Determine the [X, Y] coordinate at the center of the cell enclosing the given text.  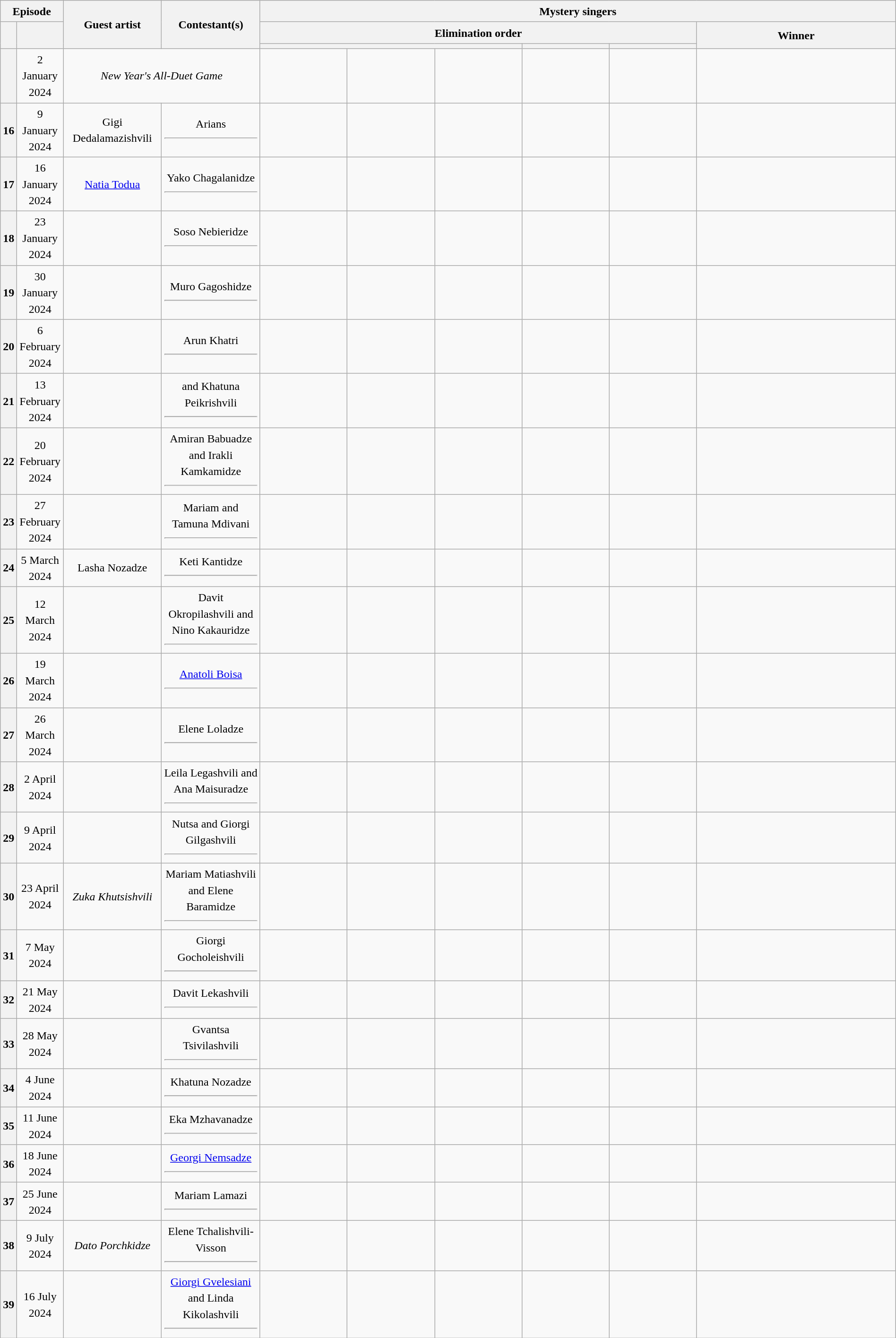
33 [9, 1044]
7 May 2024 [40, 955]
26 March 2024 [40, 734]
Amiran Babuadze and Irakli Kamkamidze [211, 461]
2 April 2024 [40, 787]
21 [9, 401]
34 [9, 1088]
22 [9, 461]
Zuka Khutsishvili [112, 897]
and Khatuna Peikrishvili [211, 401]
23 April 2024 [40, 897]
Lasha Nozadze [112, 568]
11 June 2024 [40, 1126]
6 February 2024 [40, 347]
35 [9, 1126]
Khatuna Nozadze [211, 1088]
16 July 2024 [40, 1304]
27 February 2024 [40, 522]
Georgi Nemsadze [211, 1164]
29 [9, 837]
28 [9, 787]
Arians [211, 130]
Giorgi Gvelesiani and Linda Kikolashvili [211, 1304]
Elimination order [478, 33]
9 April 2024 [40, 837]
Guest artist [112, 25]
4 June 2024 [40, 1088]
Davit Okropilashvili and Nino Kakauridze [211, 620]
Winner [796, 35]
Giorgi Gocholeishvili [211, 955]
Elene Loladze [211, 734]
9 July 2024 [40, 1246]
Keti Kantidze [211, 568]
Episode [32, 11]
Mariam Matiashvili and Elene Baramidze [211, 897]
28 May 2024 [40, 1044]
21 May 2024 [40, 999]
24 [9, 568]
Mariam Lamazi [211, 1201]
36 [9, 1164]
Davit Lekashvili [211, 999]
26 [9, 681]
Arun Khatri [211, 347]
Muro Gagoshidze [211, 292]
37 [9, 1201]
39 [9, 1304]
Anatoli Boisa [211, 681]
Contestant(s) [211, 25]
Soso Nebieridze [211, 238]
31 [9, 955]
20 [9, 347]
Nutsa and Giorgi Gilgashvili [211, 837]
Gigi Dedalamazishvili [112, 130]
Dato Porchkidze [112, 1246]
23 January 2024 [40, 238]
19 [9, 292]
13 February 2024 [40, 401]
16 [9, 130]
2 January 2024 [40, 76]
30 [9, 897]
32 [9, 999]
16 January 2024 [40, 184]
25 [9, 620]
19 March 2024 [40, 681]
18 [9, 238]
25 June 2024 [40, 1201]
Elene Tchalishvili-Visson [211, 1246]
20 February 2024 [40, 461]
New Year's All-Duet Game [162, 76]
Yako Chagalanidze [211, 184]
38 [9, 1246]
Leila Legashvili and Ana Maisuradze [211, 787]
30 January 2024 [40, 292]
23 [9, 522]
5 March 2024 [40, 568]
Mystery singers [577, 11]
17 [9, 184]
12 March 2024 [40, 620]
Mariam and Tamuna Mdivani [211, 522]
Natia Todua [112, 184]
Gvantsa Tsivilashvili [211, 1044]
27 [9, 734]
Eka Mzhavanadze [211, 1126]
18 June 2024 [40, 1164]
9 January 2024 [40, 130]
